Output the (X, Y) coordinate of the center of the cell containing the given text.  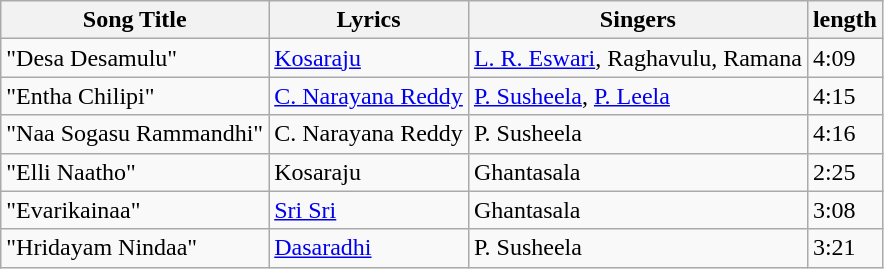
4:15 (844, 96)
"Entha Chilipi" (135, 96)
"Hridayam Nindaa" (135, 248)
4:09 (844, 58)
Dasaradhi (369, 248)
Song Title (135, 20)
"Elli Naatho" (135, 172)
P. Susheela, P. Leela (638, 96)
3:08 (844, 210)
4:16 (844, 134)
Lyrics (369, 20)
"Evarikainaa" (135, 210)
length (844, 20)
"Naa Sogasu Rammandhi" (135, 134)
L. R. Eswari, Raghavulu, Ramana (638, 58)
"Desa Desamulu" (135, 58)
3:21 (844, 248)
2:25 (844, 172)
Sri Sri (369, 210)
Singers (638, 20)
